For the text-containing cell, return its midpoint in [x, y] coordinate format. 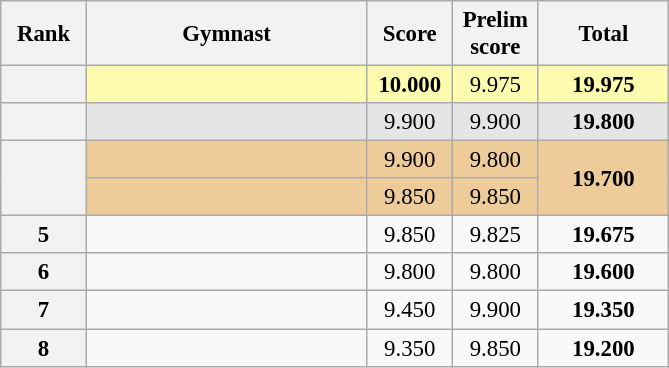
9.450 [410, 310]
19.700 [604, 178]
19.800 [604, 122]
9.975 [496, 85]
7 [44, 310]
8 [44, 348]
5 [44, 235]
Rank [44, 34]
Prelim score [496, 34]
19.350 [604, 310]
19.200 [604, 348]
Score [410, 34]
10.000 [410, 85]
Total [604, 34]
9.825 [496, 235]
19.975 [604, 85]
9.350 [410, 348]
6 [44, 273]
19.675 [604, 235]
Gymnast [226, 34]
19.600 [604, 273]
